Return the (x, y) coordinate for the center point of the cell that contains the specified text.  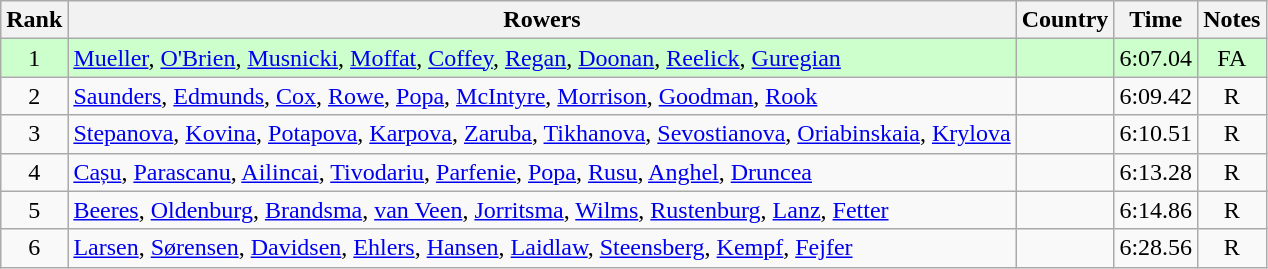
Rank (34, 20)
Notes (1232, 20)
Cașu, Parascanu, Ailincai, Tivodariu, Parfenie, Popa, Rusu, Anghel, Druncea (542, 172)
Larsen, Sørensen, Davidsen, Ehlers, Hansen, Laidlaw, Steensberg, Kempf, Fejfer (542, 248)
Saunders, Edmunds, Cox, Rowe, Popa, McIntyre, Morrison, Goodman, Rook (542, 96)
Country (1065, 20)
Mueller, O'Brien, Musnicki, Moffat, Coffey, Regan, Doonan, Reelick, Guregian (542, 58)
FA (1232, 58)
Beeres, Oldenburg, Brandsma, van Veen, Jorritsma, Wilms, Rustenburg, Lanz, Fetter (542, 210)
6:13.28 (1156, 172)
6 (34, 248)
6:14.86 (1156, 210)
2 (34, 96)
6:07.04 (1156, 58)
6:28.56 (1156, 248)
5 (34, 210)
3 (34, 134)
4 (34, 172)
Stepanova, Kovina, Potapova, Karpova, Zaruba, Tikhanova, Sevostianova, Oriabinskaia, Krylova (542, 134)
1 (34, 58)
6:10.51 (1156, 134)
6:09.42 (1156, 96)
Rowers (542, 20)
Time (1156, 20)
